Locate the cell with the specified text and output its (X, Y) center coordinate. 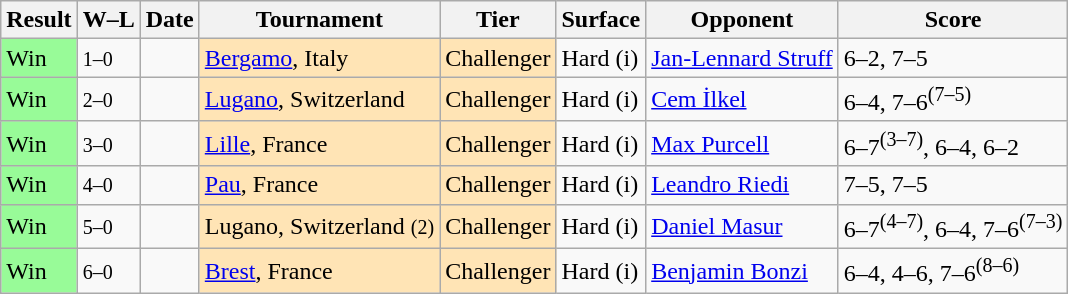
Cem İlkel (742, 100)
2–0 (108, 100)
6–0 (108, 272)
Tournament (319, 20)
Daniel Masur (742, 226)
Bergamo, Italy (319, 58)
1–0 (108, 58)
6–7(4–7), 6–4, 7–6(7–3) (953, 226)
3–0 (108, 144)
Result (39, 20)
Leandro Riedi (742, 185)
Max Purcell (742, 144)
Jan-Lennard Struff (742, 58)
Tier (498, 20)
6–4, 4–6, 7–6(8–6) (953, 272)
Lille, France (319, 144)
5–0 (108, 226)
Opponent (742, 20)
W–L (108, 20)
Surface (601, 20)
Brest, France (319, 272)
Benjamin Bonzi (742, 272)
7–5, 7–5 (953, 185)
6–2, 7–5 (953, 58)
Lugano, Switzerland (319, 100)
Lugano, Switzerland (2) (319, 226)
Score (953, 20)
6–7(3–7), 6–4, 6–2 (953, 144)
Date (170, 20)
6–4, 7–6(7–5) (953, 100)
Pau, France (319, 185)
4–0 (108, 185)
